Locate the cell with the specified text and output its (X, Y) center coordinate. 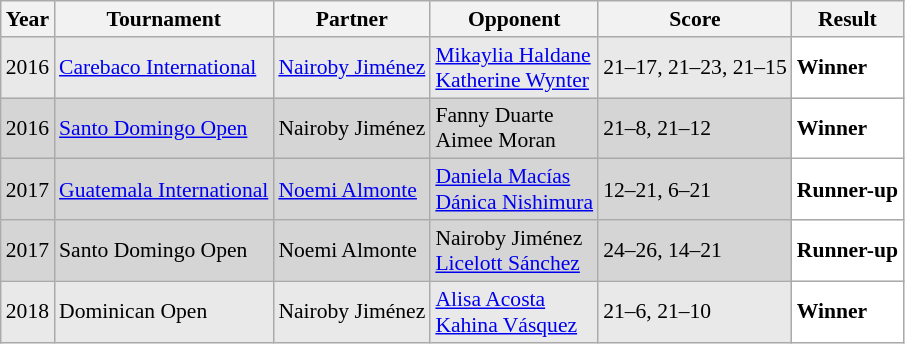
Dominican Open (164, 312)
Fanny Duarte Aimee Moran (514, 128)
21–6, 21–10 (695, 312)
Year (28, 19)
Mikaylia Haldane Katherine Wynter (514, 68)
Result (848, 19)
21–17, 21–23, 21–15 (695, 68)
12–21, 6–21 (695, 190)
Carebaco International (164, 68)
Nairoby Jiménez Licelott Sánchez (514, 250)
Opponent (514, 19)
Alisa Acosta Kahina Vásquez (514, 312)
Tournament (164, 19)
21–8, 21–12 (695, 128)
24–26, 14–21 (695, 250)
Guatemala International (164, 190)
Daniela Macías Dánica Nishimura (514, 190)
2018 (28, 312)
Score (695, 19)
Partner (352, 19)
